Pinpoint the cell where the given text exists, returning its (X, Y) midpoint coordinate. 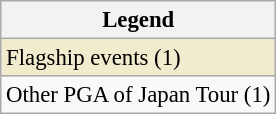
Other PGA of Japan Tour (1) (138, 95)
Flagship events (1) (138, 58)
Legend (138, 20)
